Identify which cell holds the provided text, then report its [x, y] central coordinate. 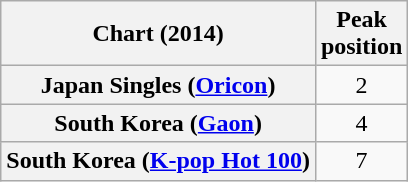
South Korea (Gaon) [158, 123]
Japan Singles (Oricon) [158, 85]
2 [361, 85]
Chart (2014) [158, 34]
4 [361, 123]
7 [361, 161]
South Korea (K-pop Hot 100) [158, 161]
Peakposition [361, 34]
